Capture the cell that displays the provided text and extract its [x, y] central coordinate. 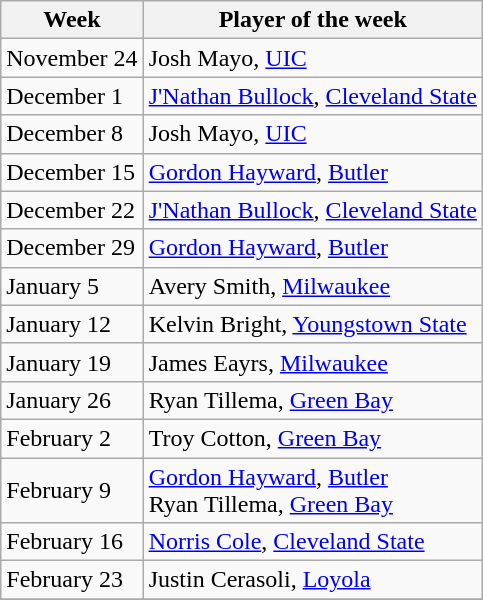
Avery Smith, Milwaukee [312, 286]
January 12 [72, 324]
January 19 [72, 362]
February 2 [72, 438]
Norris Cole, Cleveland State [312, 542]
February 9 [72, 490]
James Eayrs, Milwaukee [312, 362]
Week [72, 20]
January 26 [72, 400]
Troy Cotton, Green Bay [312, 438]
Player of the week [312, 20]
December 29 [72, 248]
December 8 [72, 134]
December 15 [72, 172]
December 22 [72, 210]
February 23 [72, 580]
January 5 [72, 286]
Gordon Hayward, ButlerRyan Tillema, Green Bay [312, 490]
November 24 [72, 58]
Ryan Tillema, Green Bay [312, 400]
Justin Cerasoli, Loyola [312, 580]
February 16 [72, 542]
December 1 [72, 96]
Kelvin Bright, Youngstown State [312, 324]
